Return the (x, y) coordinate for the center point of the cell that contains the specified text.  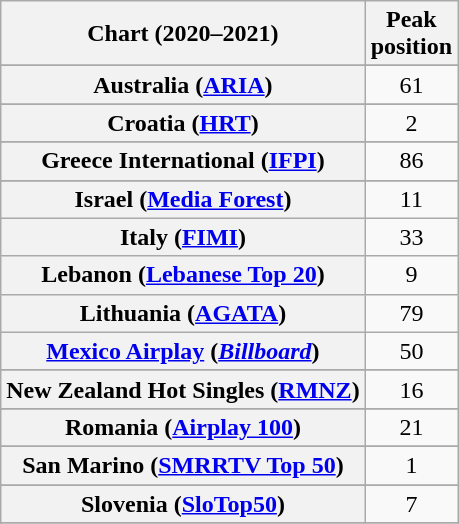
16 (411, 389)
11 (411, 199)
9 (411, 275)
Lebanon (Lebanese Top 20) (183, 275)
Australia (ARIA) (183, 85)
33 (411, 237)
Italy (FIMI) (183, 237)
Slovenia (SloTop50) (183, 503)
Israel (Media Forest) (183, 199)
Romania (Airplay 100) (183, 427)
86 (411, 161)
79 (411, 313)
Greece International (IFPI) (183, 161)
61 (411, 85)
Croatia (HRT) (183, 123)
New Zealand Hot Singles (RMNZ) (183, 389)
Chart (2020–2021) (183, 34)
2 (411, 123)
Peakposition (411, 34)
7 (411, 503)
San Marino (SMRRTV Top 50) (183, 465)
Lithuania (AGATA) (183, 313)
Mexico Airplay (Billboard) (183, 351)
50 (411, 351)
21 (411, 427)
1 (411, 465)
